Provide the [x, y] coordinate of the cell's center where the given text is located.  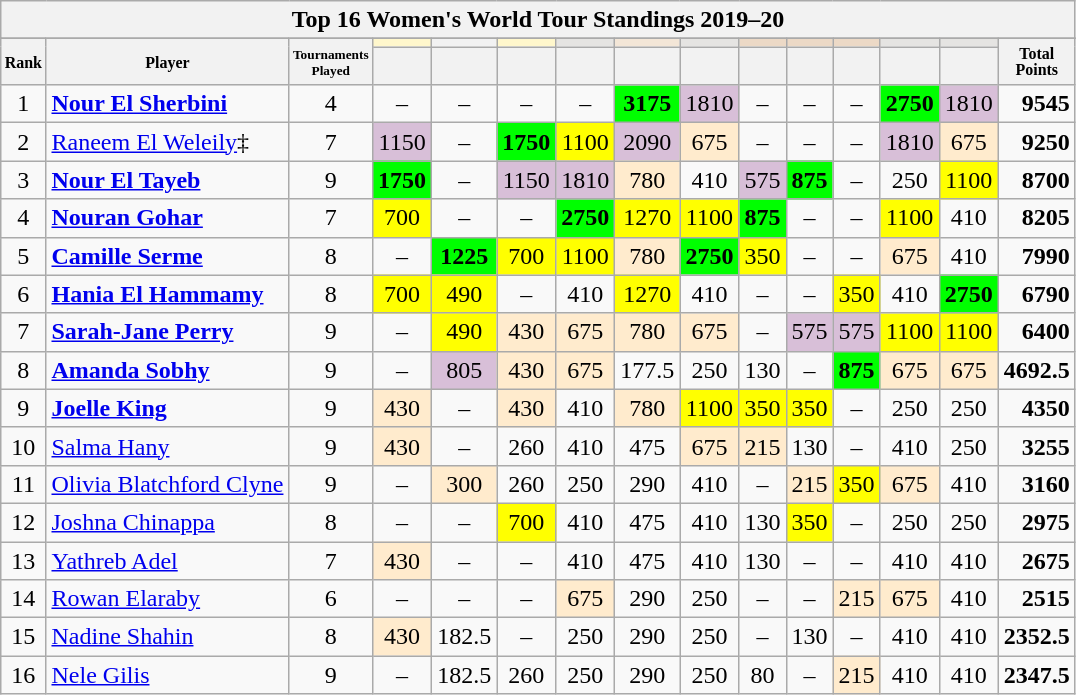
2515 [1036, 599]
177.5 [648, 370]
80 [762, 675]
Nouran Gohar [168, 218]
Joshna Chinappa [168, 522]
2975 [1036, 522]
Olivia Blatchford Clyne [168, 484]
Nour El Sherbini [168, 104]
3160 [1036, 484]
Salma Hany [168, 446]
14 [24, 599]
1 [24, 104]
1225 [464, 256]
300 [464, 484]
5 [24, 256]
TournamentsPlayed [331, 62]
TotalPoints [1036, 62]
Nour El Tayeb [168, 180]
12 [24, 522]
3175 [648, 104]
2 [24, 142]
11 [24, 484]
16 [24, 675]
Nele Gilis [168, 675]
4692.5 [1036, 370]
15 [24, 637]
Yathreb Adel [168, 561]
10 [24, 446]
Amanda Sobhy [168, 370]
3 [24, 180]
7990 [1036, 256]
Player [168, 62]
13 [24, 561]
2352.5 [1036, 637]
9250 [1036, 142]
Raneem El Weleily‡ [168, 142]
Sarah-Jane Perry [168, 332]
6790 [1036, 294]
Nadine Shahin [168, 637]
6400 [1036, 332]
Top 16 Women's World Tour Standings 2019–20 [538, 20]
8205 [1036, 218]
3255 [1036, 446]
2675 [1036, 561]
8700 [1036, 180]
4350 [1036, 408]
Rank [24, 62]
Joelle King [168, 408]
Rowan Elaraby [168, 599]
Camille Serme [168, 256]
2347.5 [1036, 675]
9545 [1036, 104]
Hania El Hammamy [168, 294]
2090 [648, 142]
805 [464, 370]
